Find where the given text appears and provide that cell's center as (X, Y) coordinate. 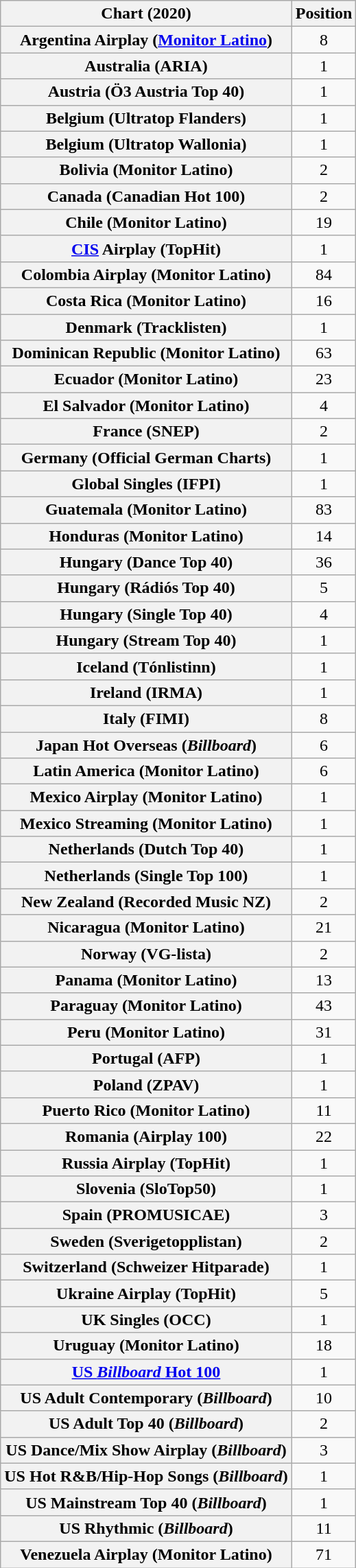
Chart (2020) (146, 14)
84 (324, 274)
Iceland (Tónlistinn) (146, 666)
Dominican Republic (Monitor Latino) (146, 353)
US Dance/Mix Show Airplay (Billboard) (146, 1450)
Global Singles (IFPI) (146, 484)
Bolivia (Monitor Latino) (146, 170)
Puerto Rico (Monitor Latino) (146, 1110)
Venezuela Airplay (Monitor Latino) (146, 1554)
Panama (Monitor Latino) (146, 980)
US Adult Contemporary (Billboard) (146, 1398)
16 (324, 301)
Australia (ARIA) (146, 66)
23 (324, 379)
Russia Airplay (TopHit) (146, 1163)
Hungary (Dance Top 40) (146, 562)
Paraguay (Monitor Latino) (146, 1006)
Mexico Streaming (Monitor Latino) (146, 823)
Nicaragua (Monitor Latino) (146, 928)
43 (324, 1006)
Denmark (Tracklisten) (146, 327)
83 (324, 510)
36 (324, 562)
Mexico Airplay (Monitor Latino) (146, 797)
Romania (Airplay 100) (146, 1136)
Norway (VG-lista) (146, 954)
21 (324, 928)
US Rhythmic (Billboard) (146, 1528)
13 (324, 980)
Italy (FIMI) (146, 718)
US Billboard Hot 100 (146, 1372)
Guatemala (Monitor Latino) (146, 510)
Portugal (AFP) (146, 1058)
El Salvador (Monitor Latino) (146, 406)
Chile (Monitor Latino) (146, 222)
31 (324, 1032)
Argentina Airplay (Monitor Latino) (146, 40)
Sweden (Sverigetopplistan) (146, 1241)
Hungary (Rádiós Top 40) (146, 588)
Spain (PROMUSICAE) (146, 1215)
US Hot R&B/Hip-Hop Songs (Billboard) (146, 1476)
Slovenia (SloTop50) (146, 1189)
Poland (ZPAV) (146, 1084)
18 (324, 1346)
UK Singles (OCC) (146, 1320)
US Adult Top 40 (Billboard) (146, 1424)
19 (324, 222)
Germany (Official German Charts) (146, 458)
Honduras (Monitor Latino) (146, 536)
New Zealand (Recorded Music NZ) (146, 902)
Netherlands (Single Top 100) (146, 876)
Canada (Canadian Hot 100) (146, 196)
Ecuador (Monitor Latino) (146, 379)
Uruguay (Monitor Latino) (146, 1346)
Switzerland (Schweizer Hitparade) (146, 1267)
10 (324, 1398)
Japan Hot Overseas (Billboard) (146, 745)
Ireland (IRMA) (146, 692)
CIS Airplay (TopHit) (146, 248)
Latin America (Monitor Latino) (146, 771)
63 (324, 353)
71 (324, 1554)
Hungary (Single Top 40) (146, 614)
Peru (Monitor Latino) (146, 1032)
Austria (Ö3 Austria Top 40) (146, 92)
Hungary (Stream Top 40) (146, 640)
22 (324, 1136)
14 (324, 536)
Belgium (Ultratop Flanders) (146, 118)
US Mainstream Top 40 (Billboard) (146, 1502)
France (SNEP) (146, 432)
Ukraine Airplay (TopHit) (146, 1294)
Position (324, 14)
Costa Rica (Monitor Latino) (146, 301)
Colombia Airplay (Monitor Latino) (146, 274)
Netherlands (Dutch Top 40) (146, 850)
Belgium (Ultratop Wallonia) (146, 144)
